Detect which cell encompasses the target text, then output its (X, Y) center coordinate. 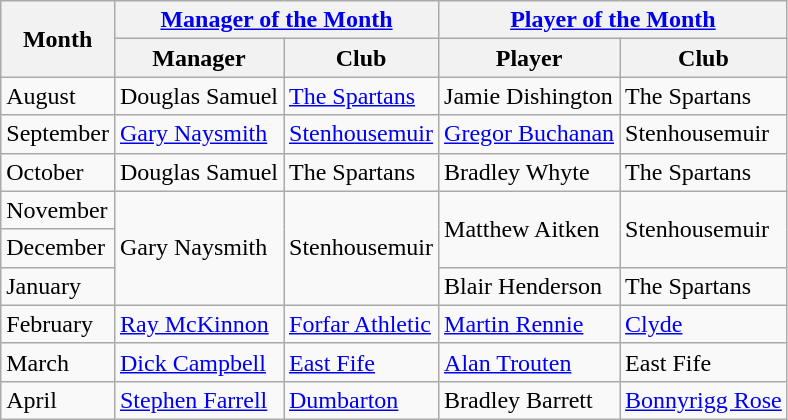
January (58, 286)
Manager (198, 58)
Ray McKinnon (198, 324)
Dick Campbell (198, 362)
Bradley Whyte (530, 172)
March (58, 362)
Stephen Farrell (198, 400)
November (58, 210)
December (58, 248)
September (58, 134)
Manager of the Month (276, 20)
Forfar Athletic (362, 324)
Player (530, 58)
Jamie Dishington (530, 96)
February (58, 324)
August (58, 96)
Player of the Month (614, 20)
Matthew Aitken (530, 229)
October (58, 172)
Blair Henderson (530, 286)
Alan Trouten (530, 362)
Martin Rennie (530, 324)
Month (58, 39)
Gregor Buchanan (530, 134)
Dumbarton (362, 400)
April (58, 400)
Clyde (704, 324)
Bonnyrigg Rose (704, 400)
Bradley Barrett (530, 400)
